From the cell containing the given text, extract its center point as [X, Y] coordinate. 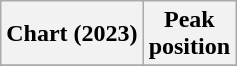
Chart (2023) [72, 34]
Peakposition [189, 34]
